Find where the given text appears and provide that cell's center as [x, y] coordinate. 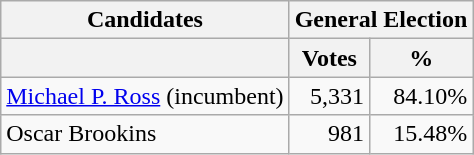
Votes [329, 58]
981 [329, 134]
% [422, 58]
Oscar Brookins [145, 134]
5,331 [329, 96]
Michael P. Ross (incumbent) [145, 96]
Candidates [145, 20]
15.48% [422, 134]
84.10% [422, 96]
General Election [381, 20]
